Determine the (X, Y) coordinate at the center of the cell enclosing the given text.  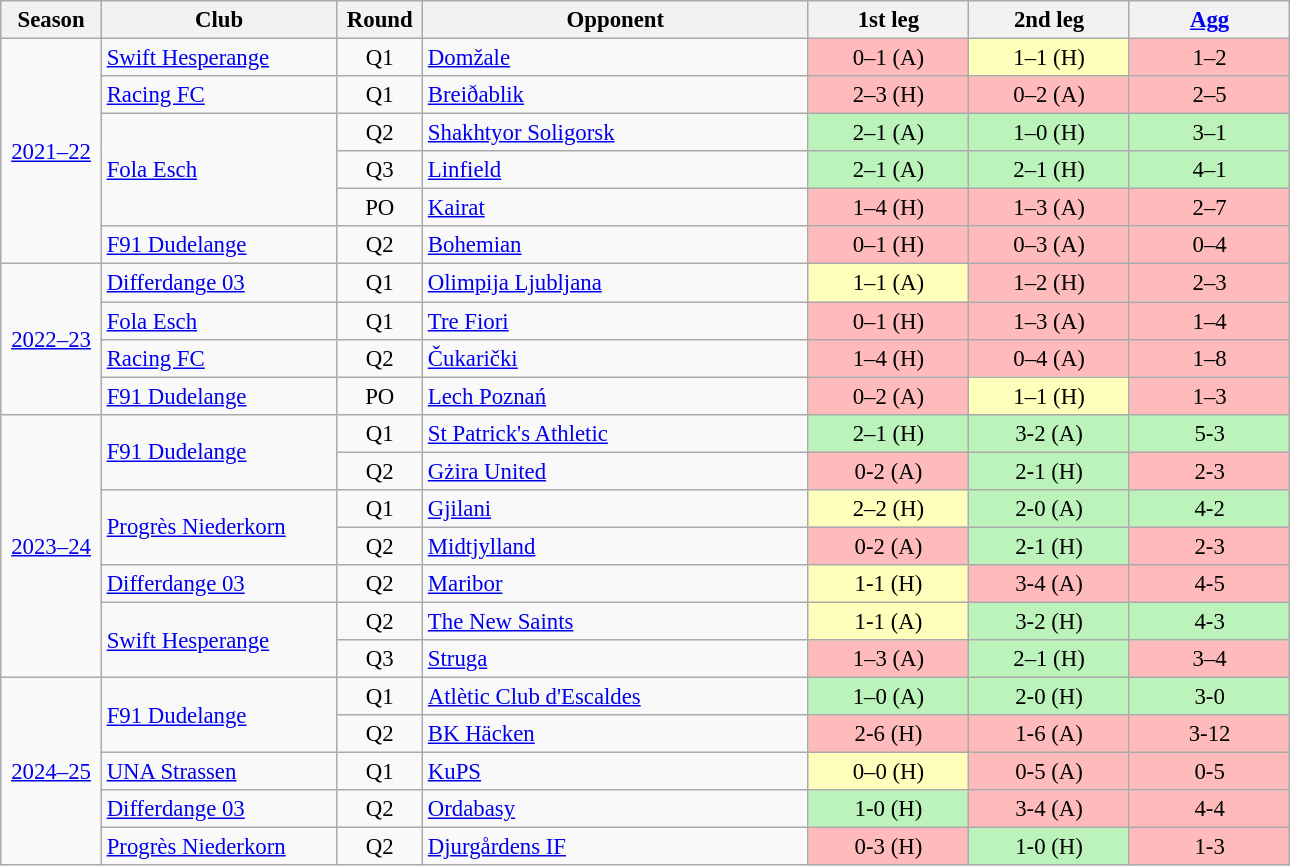
0–3 (A) (1050, 245)
3-0 (1210, 697)
4–1 (1210, 170)
1–0 (H) (1050, 133)
Kairat (616, 208)
2021–22 (52, 152)
1-1 (H) (888, 584)
4-5 (1210, 584)
1–1 (A) (888, 283)
0-5 (1210, 772)
2-0 (H) (1050, 697)
2-0 (A) (1050, 509)
Midtjylland (616, 546)
0-3 (H) (888, 847)
1-6 (A) (1050, 734)
2nd leg (1050, 20)
2–3 (H) (888, 95)
1–0 (A) (888, 697)
Bohemian (616, 245)
2–5 (1210, 95)
2–2 (H) (888, 509)
2023–24 (52, 546)
Gżira United (616, 471)
Struga (616, 659)
Gjilani (616, 509)
Atlètic Club d'Escaldes (616, 697)
Round (380, 20)
St Patrick's Athletic (616, 433)
1–8 (1210, 358)
3–1 (1210, 133)
Ordabasy (616, 809)
Domžale (616, 58)
Tre Fiori (616, 321)
0–1 (A) (888, 58)
1st leg (888, 20)
1–2 (1210, 58)
3-2 (A) (1050, 433)
4-3 (1210, 621)
0-5 (A) (1050, 772)
3-2 (H) (1050, 621)
1–2 (H) (1050, 283)
0–4 (1210, 245)
Breiðablik (616, 95)
2-6 (H) (888, 734)
1-1 (A) (888, 621)
Shakhtyor Soligorsk (616, 133)
Djurgårdens IF (616, 847)
Čukarički (616, 358)
Linfield (616, 170)
0–0 (H) (888, 772)
Olimpija Ljubljana (616, 283)
1-3 (1210, 847)
4-4 (1210, 809)
0–4 (A) (1050, 358)
3–4 (1210, 659)
BK Häcken (616, 734)
2022–23 (52, 339)
5-3 (1210, 433)
Maribor (616, 584)
Agg (1210, 20)
4-2 (1210, 509)
1–4 (1210, 321)
2024–25 (52, 772)
The New Saints (616, 621)
2–3 (1210, 283)
Opponent (616, 20)
UNA Strassen (219, 772)
3-12 (1210, 734)
Lech Poznań (616, 396)
2–7 (1210, 208)
KuPS (616, 772)
Season (52, 20)
1–3 (1210, 396)
Club (219, 20)
